Extract the (X, Y) coordinate from the center of the cell holding the provided text.  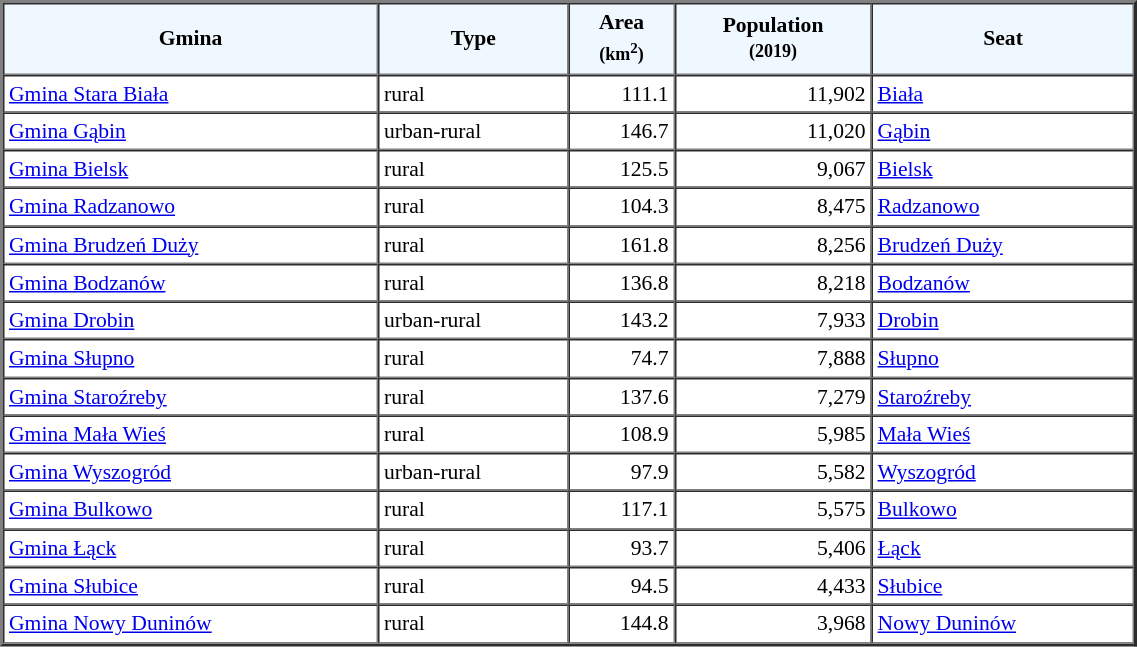
4,433 (774, 586)
8,475 (774, 207)
Gmina Drobin (190, 321)
Słupno (1004, 359)
Gmina Bodzanów (190, 283)
Type (474, 38)
8,256 (774, 245)
Area(km2) (622, 38)
Gmina Radzanowo (190, 207)
Staroźreby (1004, 396)
5,575 (774, 510)
Gmina Bielsk (190, 169)
137.6 (622, 396)
74.7 (622, 359)
143.2 (622, 321)
Brudzeń Duży (1004, 245)
11,020 (774, 131)
97.9 (622, 472)
Łąck (1004, 548)
Gmina Wyszogród (190, 472)
11,902 (774, 93)
Nowy Duninów (1004, 624)
94.5 (622, 586)
9,067 (774, 169)
8,218 (774, 283)
Gąbin (1004, 131)
111.1 (622, 93)
Gmina Staroźreby (190, 396)
144.8 (622, 624)
Population(2019) (774, 38)
117.1 (622, 510)
136.8 (622, 283)
Radzanowo (1004, 207)
5,985 (774, 434)
Gmina (190, 38)
7,279 (774, 396)
Słubice (1004, 586)
Gmina Słupno (190, 359)
5,582 (774, 472)
161.8 (622, 245)
Bodzanów (1004, 283)
Gmina Łąck (190, 548)
Gmina Mała Wieś (190, 434)
146.7 (622, 131)
125.5 (622, 169)
108.9 (622, 434)
Gmina Słubice (190, 586)
7,888 (774, 359)
Bielsk (1004, 169)
7,933 (774, 321)
104.3 (622, 207)
93.7 (622, 548)
5,406 (774, 548)
Drobin (1004, 321)
Bulkowo (1004, 510)
Mała Wieś (1004, 434)
Wyszogród (1004, 472)
Biała (1004, 93)
Gmina Gąbin (190, 131)
Gmina Bulkowo (190, 510)
Gmina Brudzeń Duży (190, 245)
Gmina Stara Biała (190, 93)
3,968 (774, 624)
Gmina Nowy Duninów (190, 624)
Seat (1004, 38)
